Capture the cell that displays the provided text and extract its (X, Y) central coordinate. 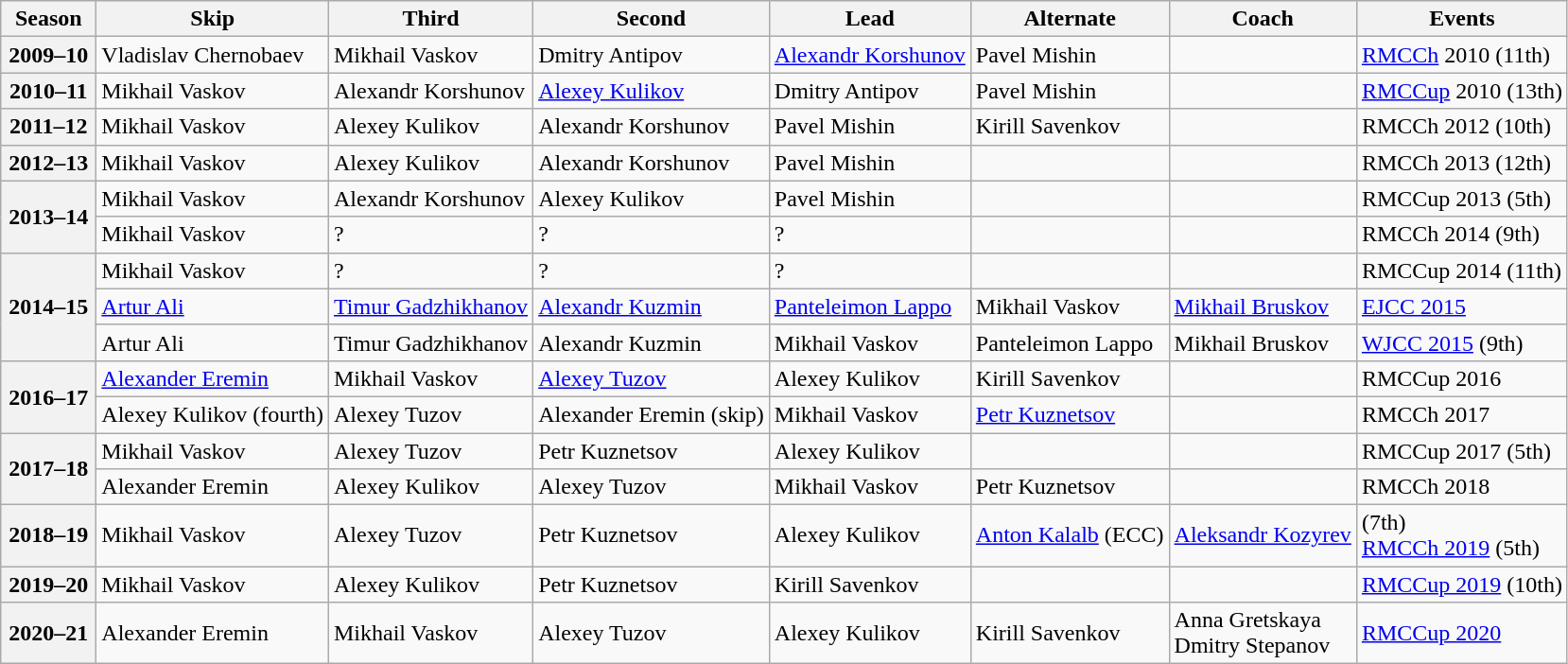
WJCC 2015 (9th) (1462, 342)
RMCCh 2013 (12th) (1462, 163)
RMCCh 2012 (10th) (1462, 127)
Aleksandr Kozyrev (1263, 535)
RMCCup 2013 (5th) (1462, 199)
Anton Kalalb (ECC) (1070, 535)
Coach (1263, 19)
RMCCup 2010 (13th) (1462, 91)
2019–20 (49, 585)
(7th)RMCCh 2019 (5th) (1462, 535)
Anna Gretskaya Dmitry Stepanov (1263, 634)
Second (652, 19)
2017–18 (49, 469)
RMCCup 2019 (10th) (1462, 585)
Alexander Eremin (skip) (652, 414)
Skip (213, 19)
Vladislav Chernobaev (213, 55)
2020–21 (49, 634)
RMCCh 2017 (1462, 414)
Season (49, 19)
2013–14 (49, 217)
RMCCup 2014 (11th) (1462, 271)
2014–15 (49, 306)
2011–12 (49, 127)
Lead (870, 19)
Alternate (1070, 19)
RMCCh 2018 (1462, 487)
Third (430, 19)
RMCCup 2020 (1462, 634)
2016–17 (49, 396)
2018–19 (49, 535)
2010–11 (49, 91)
RMCCup 2016 (1462, 378)
Events (1462, 19)
EJCC 2015 (1462, 306)
2009–10 (49, 55)
Alexey Kulikov (fourth) (213, 414)
RMCCup 2017 (5th) (1462, 451)
RMCCh 2010 (11th) (1462, 55)
2012–13 (49, 163)
RMCCh 2014 (9th) (1462, 235)
